Pinpoint the cell where the given text exists, returning its [X, Y] midpoint coordinate. 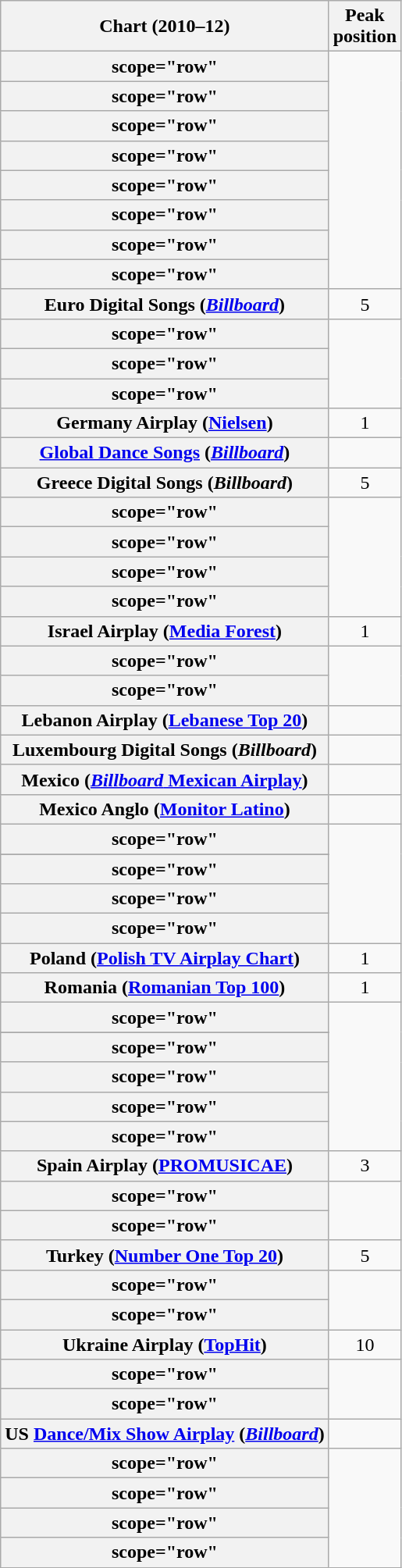
Germany Airplay (Nielsen) [165, 423]
Chart (2010–12) [165, 27]
Euro Digital Songs (Billboard) [165, 304]
10 [365, 1344]
Mexico (Billboard Mexican Airplay) [165, 779]
3 [365, 1166]
Global Dance Songs (Billboard) [165, 453]
Peakposition [365, 27]
Turkey (Number One Top 20) [165, 1255]
Spain Airplay (PROMUSICAE) [165, 1166]
Luxembourg Digital Songs (Billboard) [165, 750]
Ukraine Airplay (TopHit) [165, 1344]
Mexico Anglo (Monitor Latino) [165, 809]
US Dance/Mix Show Airplay (Billboard) [165, 1434]
Lebanon Airplay (Lebanese Top 20) [165, 720]
Romania (Romanian Top 100) [165, 988]
Greece Digital Songs (Billboard) [165, 483]
Israel Airplay (Media Forest) [165, 631]
Poland (Polish TV Airplay Chart) [165, 958]
